For the text-containing cell, return its midpoint in [X, Y] coordinate format. 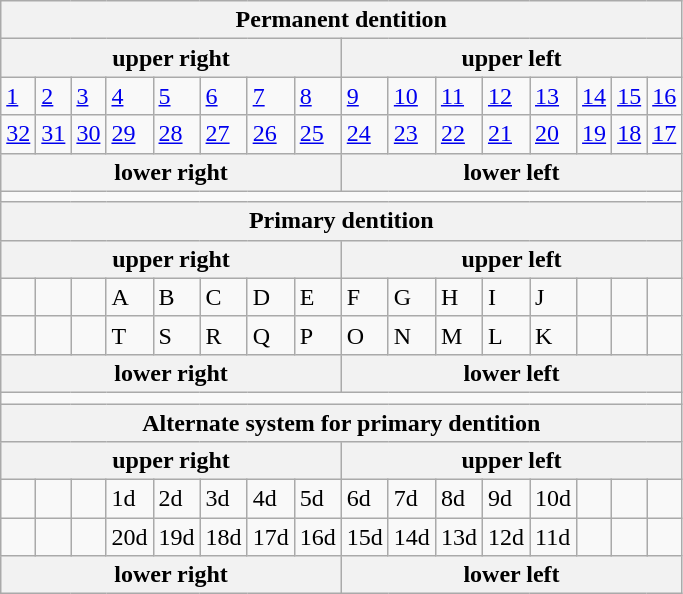
2 [54, 96]
3 [88, 96]
11d [554, 537]
12 [506, 96]
26 [270, 134]
G [412, 297]
S [176, 335]
7 [270, 96]
A [130, 297]
4 [130, 96]
O [364, 335]
11 [458, 96]
8d [458, 499]
27 [224, 134]
5 [176, 96]
3d [224, 499]
32 [18, 134]
25 [318, 134]
5d [318, 499]
1d [130, 499]
K [554, 335]
2d [176, 499]
15d [364, 537]
10d [554, 499]
31 [54, 134]
1 [18, 96]
13d [458, 537]
20d [130, 537]
18d [224, 537]
M [458, 335]
R [224, 335]
30 [88, 134]
18 [630, 134]
Permanent dentition [342, 20]
16d [318, 537]
14 [594, 96]
14d [412, 537]
19d [176, 537]
16 [664, 96]
Alternate system for primary dentition [342, 423]
L [506, 335]
H [458, 297]
23 [412, 134]
Primary dentition [342, 221]
17d [270, 537]
20 [554, 134]
6 [224, 96]
D [270, 297]
13 [554, 96]
6d [364, 499]
E [318, 297]
8 [318, 96]
4d [270, 499]
15 [630, 96]
Q [270, 335]
C [224, 297]
N [412, 335]
P [318, 335]
17 [664, 134]
7d [412, 499]
29 [130, 134]
J [554, 297]
F [364, 297]
28 [176, 134]
22 [458, 134]
24 [364, 134]
I [506, 297]
T [130, 335]
B [176, 297]
12d [506, 537]
10 [412, 96]
21 [506, 134]
9 [364, 96]
19 [594, 134]
9d [506, 499]
